Return (x, y) of the center of cell containing provided text 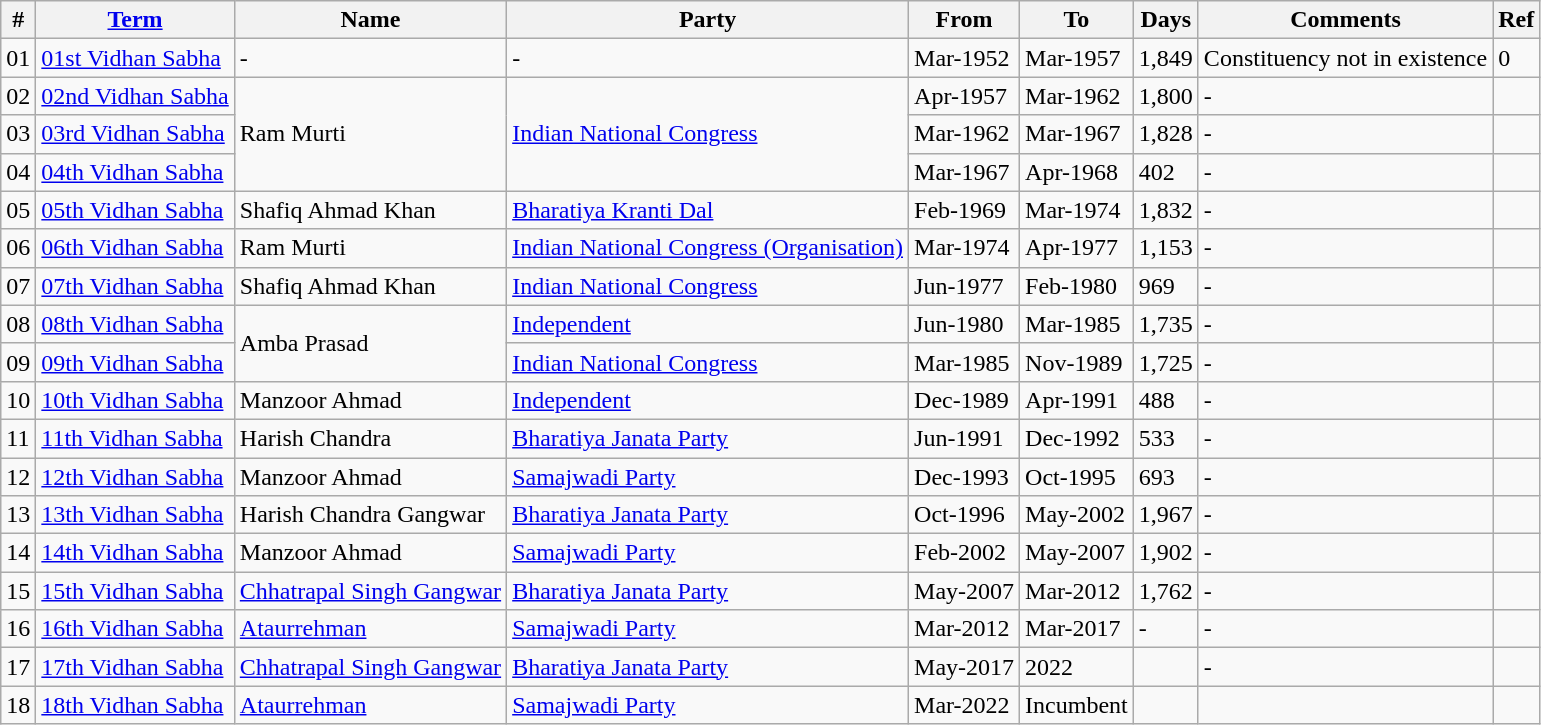
Term (135, 20)
03rd Vidhan Sabha (135, 134)
07th Vidhan Sabha (135, 286)
18th Vidhan Sabha (135, 705)
Constituency not in existence (1345, 58)
05 (18, 210)
488 (1166, 400)
533 (1166, 438)
13 (18, 515)
Days (1166, 20)
Dec-1989 (964, 400)
1,800 (1166, 96)
969 (1166, 286)
May-2002 (1077, 515)
Harish Chandra (370, 438)
Oct-1995 (1077, 477)
693 (1166, 477)
Apr-1957 (964, 96)
15th Vidhan Sabha (135, 591)
402 (1166, 172)
Nov-1989 (1077, 362)
Bharatiya Kranti Dal (708, 210)
13th Vidhan Sabha (135, 515)
04 (18, 172)
Comments (1345, 20)
Indian National Congress (Organisation) (708, 248)
Party (708, 20)
Dec-1992 (1077, 438)
Feb-1980 (1077, 286)
Name (370, 20)
01st Vidhan Sabha (135, 58)
Feb-1969 (964, 210)
08th Vidhan Sabha (135, 324)
Jun-1980 (964, 324)
10 (18, 400)
09 (18, 362)
12th Vidhan Sabha (135, 477)
Oct-1996 (964, 515)
11 (18, 438)
02 (18, 96)
1,967 (1166, 515)
Apr-1991 (1077, 400)
From (964, 20)
18 (18, 705)
Mar-1957 (1077, 58)
1,849 (1166, 58)
15 (18, 591)
2022 (1077, 667)
Mar-2017 (1077, 629)
Incumbent (1077, 705)
11th Vidhan Sabha (135, 438)
Dec-1993 (964, 477)
Apr-1977 (1077, 248)
Harish Chandra Gangwar (370, 515)
02nd Vidhan Sabha (135, 96)
10th Vidhan Sabha (135, 400)
12 (18, 477)
Feb-2002 (964, 553)
14th Vidhan Sabha (135, 553)
09th Vidhan Sabha (135, 362)
1,902 (1166, 553)
Mar-1952 (964, 58)
14 (18, 553)
1,832 (1166, 210)
1,828 (1166, 134)
04th Vidhan Sabha (135, 172)
16 (18, 629)
17 (18, 667)
To (1077, 20)
05th Vidhan Sabha (135, 210)
# (18, 20)
06 (18, 248)
01 (18, 58)
Jun-1991 (964, 438)
1,735 (1166, 324)
1,153 (1166, 248)
May-2017 (964, 667)
Ref (1516, 20)
Apr-1968 (1077, 172)
0 (1516, 58)
Jun-1977 (964, 286)
Mar-2022 (964, 705)
16th Vidhan Sabha (135, 629)
08 (18, 324)
Amba Prasad (370, 343)
1,725 (1166, 362)
03 (18, 134)
06th Vidhan Sabha (135, 248)
17th Vidhan Sabha (135, 667)
07 (18, 286)
1,762 (1166, 591)
